Search for the cell housing the specified text and yield its [x, y] center coordinate. 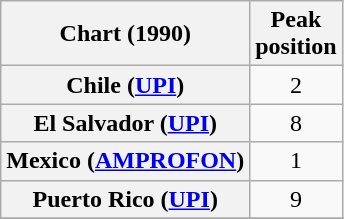
2 [296, 85]
1 [296, 161]
Chart (1990) [126, 34]
Peakposition [296, 34]
Mexico (AMPROFON) [126, 161]
El Salvador (UPI) [126, 123]
9 [296, 199]
Puerto Rico (UPI) [126, 199]
8 [296, 123]
Chile (UPI) [126, 85]
